Pinpoint the cell where the given text exists, returning its [X, Y] midpoint coordinate. 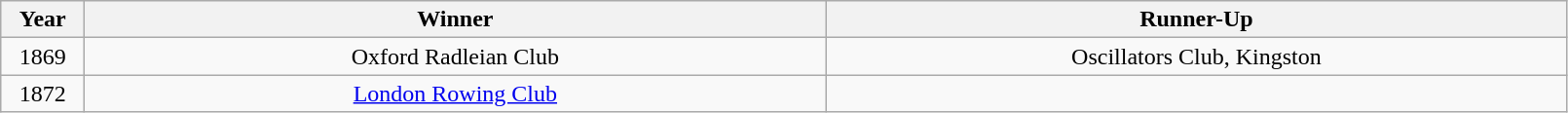
Winner [456, 19]
Oscillators Club, Kingston [1196, 56]
Runner-Up [1196, 19]
Oxford Radleian Club [456, 56]
London Rowing Club [456, 94]
Year [43, 19]
1869 [43, 56]
1872 [43, 94]
